Scan for the cell matching the given text and deliver its [x, y] coordinate at center. 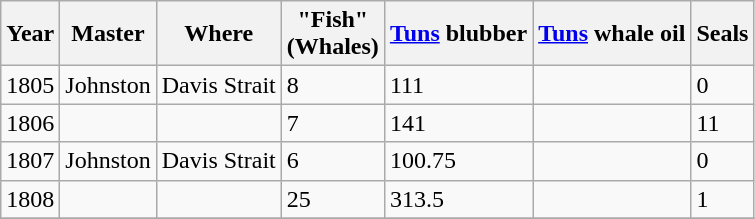
1805 [30, 85]
1807 [30, 161]
"Fish"(Whales) [332, 34]
1806 [30, 123]
7 [332, 123]
Year [30, 34]
1808 [30, 199]
141 [458, 123]
Tuns blubber [458, 34]
100.75 [458, 161]
6 [332, 161]
Seals [722, 34]
Where [218, 34]
11 [722, 123]
8 [332, 85]
25 [332, 199]
313.5 [458, 199]
1 [722, 199]
Master [108, 34]
Tuns whale oil [612, 34]
111 [458, 85]
